From the cell containing the given text, extract its center point as (X, Y) coordinate. 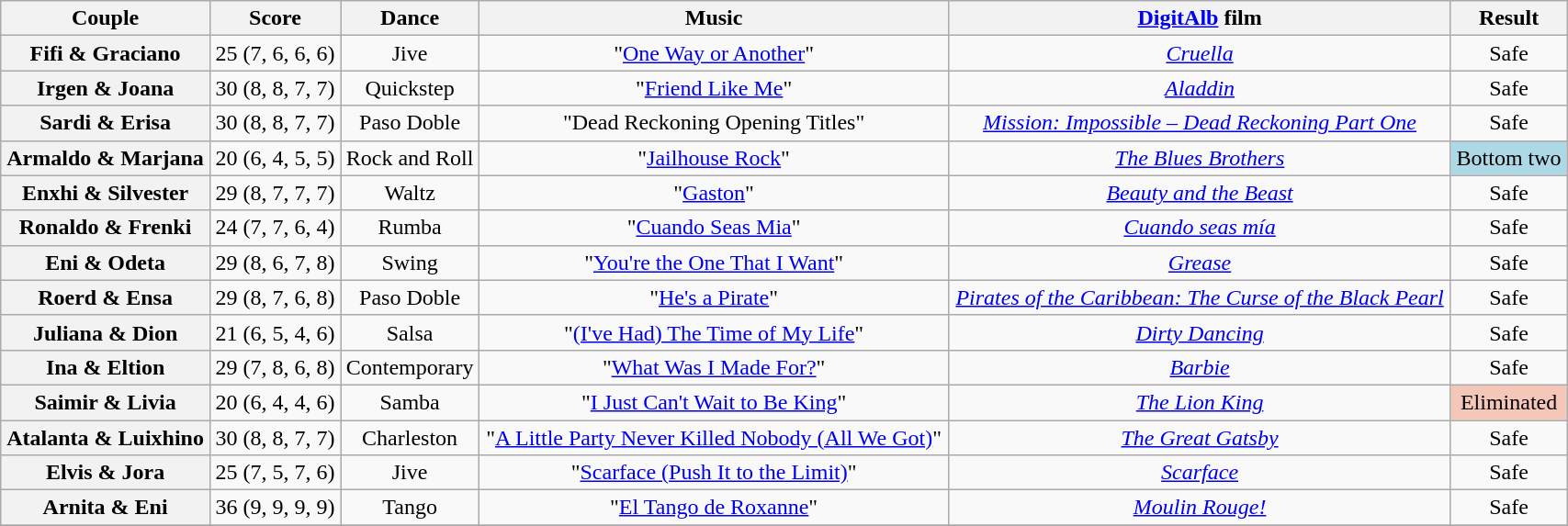
Samba (410, 402)
"He's a Pirate" (715, 297)
Enxhi & Silvester (106, 193)
Contemporary (410, 367)
36 (9, 9, 9, 9) (275, 508)
Bottom two (1508, 158)
Swing (410, 263)
Scarface (1200, 473)
Juliana & Dion (106, 332)
"I Just Can't Wait to Be King" (715, 402)
"Scarface (Push It to the Limit)" (715, 473)
Ronaldo & Frenki (106, 228)
"Jailhouse Rock" (715, 158)
24 (7, 7, 6, 4) (275, 228)
Arnita & Eni (106, 508)
The Blues Brothers (1200, 158)
The Great Gatsby (1200, 438)
Waltz (410, 193)
Pirates of the Caribbean: The Curse of the Black Pearl (1200, 297)
"Friend Like Me" (715, 88)
"A Little Party Never Killed Nobody (All We Got)" (715, 438)
Beauty and the Beast (1200, 193)
Dirty Dancing (1200, 332)
"What Was I Made For?" (715, 367)
Roerd & Ensa (106, 297)
Barbie (1200, 367)
Aladdin (1200, 88)
Music (715, 18)
Mission: Impossible – Dead Reckoning Part One (1200, 123)
Eliminated (1508, 402)
Saimir & Livia (106, 402)
Cruella (1200, 53)
21 (6, 5, 4, 6) (275, 332)
"Gaston" (715, 193)
29 (8, 7, 7, 7) (275, 193)
29 (8, 7, 6, 8) (275, 297)
25 (7, 6, 6, 6) (275, 53)
25 (7, 5, 7, 6) (275, 473)
Tango (410, 508)
Quickstep (410, 88)
DigitAlb film (1200, 18)
20 (6, 4, 4, 6) (275, 402)
"Cuando Seas Mia" (715, 228)
"(I've Had) The Time of My Life" (715, 332)
Eni & Odeta (106, 263)
Dance (410, 18)
Ina & Eltion (106, 367)
Couple (106, 18)
Grease (1200, 263)
"You're the One That I Want" (715, 263)
Salsa (410, 332)
29 (8, 6, 7, 8) (275, 263)
20 (6, 4, 5, 5) (275, 158)
Atalanta & Luixhino (106, 438)
Fifi & Graciano (106, 53)
Rock and Roll (410, 158)
Charleston (410, 438)
Result (1508, 18)
Irgen & Joana (106, 88)
Cuando seas mía (1200, 228)
Sardi & Erisa (106, 123)
"Dead Reckoning Opening Titles" (715, 123)
Score (275, 18)
Rumba (410, 228)
"El Tango de Roxanne" (715, 508)
"One Way or Another" (715, 53)
29 (7, 8, 6, 8) (275, 367)
Armaldo & Marjana (106, 158)
Moulin Rouge! (1200, 508)
The Lion King (1200, 402)
Elvis & Jora (106, 473)
